Find where the given text appears and provide that cell's center as [x, y] coordinate. 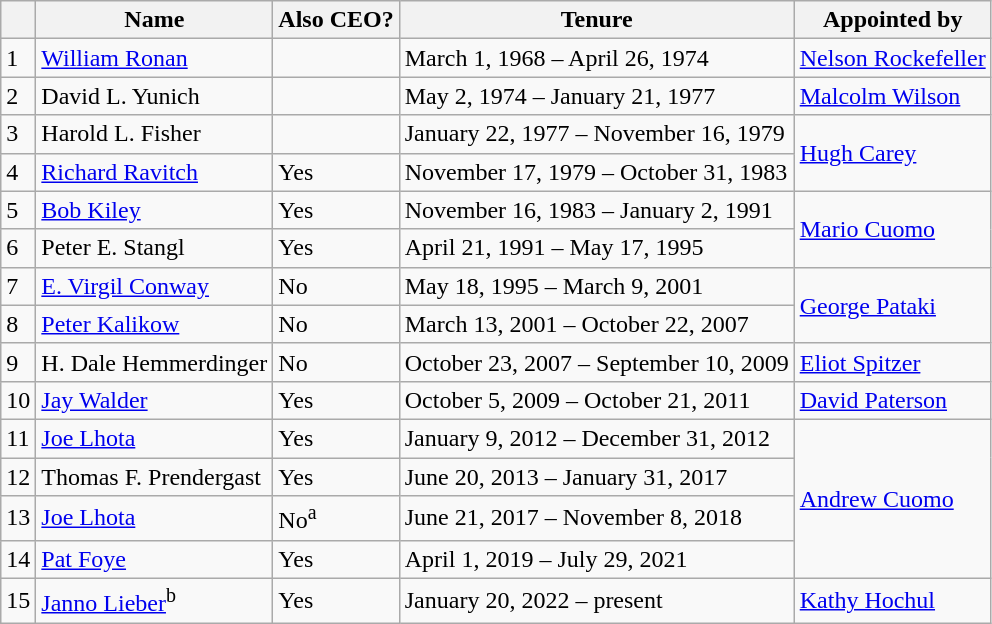
Harold L. Fisher [154, 134]
12 [18, 477]
Bob Kiley [154, 210]
Andrew Cuomo [892, 498]
H. Dale Hemmerdinger [154, 362]
4 [18, 172]
Hugh Carey [892, 153]
October 23, 2007 – September 10, 2009 [596, 362]
14 [18, 559]
Janno Lieberb [154, 600]
15 [18, 600]
2 [18, 96]
June 20, 2013 – January 31, 2017 [596, 477]
Kathy Hochul [892, 600]
David L. Yunich [154, 96]
Also CEO? [336, 20]
13 [18, 518]
March 13, 2001 – October 22, 2007 [596, 324]
Malcolm Wilson [892, 96]
Name [154, 20]
Tenure [596, 20]
5 [18, 210]
November 17, 1979 – October 31, 1983 [596, 172]
Thomas F. Prendergast [154, 477]
Appointed by [892, 20]
January 20, 2022 – present [596, 600]
January 9, 2012 – December 31, 2012 [596, 438]
William Ronan [154, 58]
October 5, 2009 – October 21, 2011 [596, 400]
Mario Cuomo [892, 229]
Peter Kalikow [154, 324]
George Pataki [892, 305]
April 21, 1991 – May 17, 1995 [596, 248]
Pat Foye [154, 559]
8 [18, 324]
Nelson Rockefeller [892, 58]
11 [18, 438]
Eliot Spitzer [892, 362]
Peter E. Stangl [154, 248]
David Paterson [892, 400]
3 [18, 134]
March 1, 1968 – April 26, 1974 [596, 58]
Richard Ravitch [154, 172]
May 18, 1995 – March 9, 2001 [596, 286]
Jay Walder [154, 400]
E. Virgil Conway [154, 286]
January 22, 1977 – November 16, 1979 [596, 134]
June 21, 2017 – November 8, 2018 [596, 518]
November 16, 1983 – January 2, 1991 [596, 210]
May 2, 1974 – January 21, 1977 [596, 96]
1 [18, 58]
9 [18, 362]
7 [18, 286]
Noa [336, 518]
10 [18, 400]
6 [18, 248]
April 1, 2019 – July 29, 2021 [596, 559]
